Locate the cell with the specified text and output its (x, y) center coordinate. 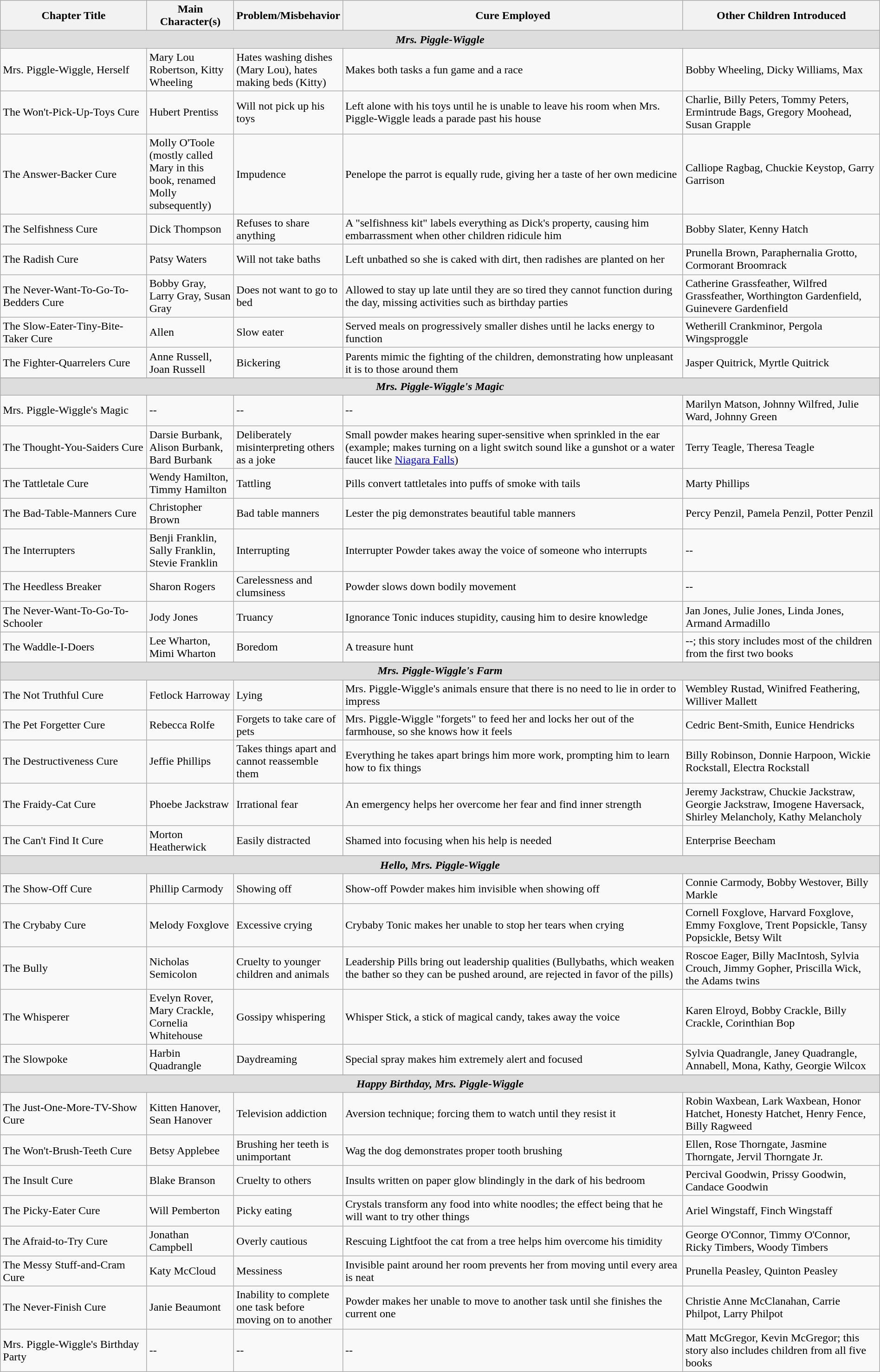
Sharon Rogers (190, 587)
Makes both tasks a fun game and a race (512, 70)
The Interrupters (73, 550)
Left alone with his toys until he is unable to leave his room when Mrs. Piggle-Wiggle leads a parade past his house (512, 112)
Evelyn Rover, Mary Crackle, Cornelia Whitehouse (190, 1017)
Mrs. Piggle-Wiggle (440, 39)
Special spray makes him extremely alert and focused (512, 1060)
Chapter Title (73, 16)
--; this story includes most of the children from the first two books (781, 647)
Melody Foxglove (190, 925)
Deliberately misinterpreting others as a joke (289, 447)
Bobby Gray, Larry Gray, Susan Gray (190, 296)
Powder slows down bodily movement (512, 587)
The Answer-Backer Cure (73, 174)
Mrs. Piggle-Wiggle, Herself (73, 70)
The Crybaby Cure (73, 925)
Shamed into focusing when his help is needed (512, 840)
Will not take baths (289, 259)
Cedric Bent-Smith, Eunice Hendricks (781, 725)
Slow eater (289, 332)
The Slow-Eater-Tiny-Bite-Taker Cure (73, 332)
Rebecca Rolfe (190, 725)
Marty Phillips (781, 484)
Mrs. Piggle-Wiggle's Farm (440, 671)
Ellen, Rose Thorngate, Jasmine Thorngate, Jervil Thorngate Jr. (781, 1151)
The Destructiveness Cure (73, 761)
Katy McCloud (190, 1271)
Jonathan Campbell (190, 1241)
Interrupter Powder takes away the voice of someone who interrupts (512, 550)
Pills convert tattletales into puffs of smoke with tails (512, 484)
Connie Carmody, Bobby Westover, Billy Markle (781, 889)
Percival Goodwin, Prissy Goodwin, Candace Goodwin (781, 1180)
Dick Thompson (190, 229)
A "selfishness kit" labels everything as Dick's property, causing him embarrassment when other children ridicule him (512, 229)
Betsy Applebee (190, 1151)
Phoebe Jackstraw (190, 804)
The Pet Forgetter Cure (73, 725)
Harbin Quadrangle (190, 1060)
Show-off Powder makes him invisible when showing off (512, 889)
Lee Wharton, Mimi Wharton (190, 647)
Truancy (289, 617)
The Messy Stuff-and-Cram Cure (73, 1271)
The Afraid-to-Try Cure (73, 1241)
Problem/Misbehavior (289, 16)
The Not Truthful Cure (73, 695)
Tattling (289, 484)
Patsy Waters (190, 259)
Daydreaming (289, 1060)
Excessive crying (289, 925)
Allen (190, 332)
Television addiction (289, 1114)
Wembley Rustad, Winifred Feathering, Williver Mallett (781, 695)
Parents mimic the fighting of the children, demonstrating how unpleasant it is to those around them (512, 362)
Bickering (289, 362)
Irrational fear (289, 804)
Picky eating (289, 1211)
The Insult Cure (73, 1180)
Mrs. Piggle-Wiggle's Birthday Party (73, 1350)
Crystals transform any food into white noodles; the effect being that he will want to try other things (512, 1211)
Bad table manners (289, 514)
Christopher Brown (190, 514)
Sylvia Quadrangle, Janey Quadrangle, Annabell, Mona, Kathy, Georgie Wilcox (781, 1060)
Hates washing dishes (Mary Lou), hates making beds (Kitty) (289, 70)
Will not pick up his toys (289, 112)
The Won't-Brush-Teeth Cure (73, 1151)
Penelope the parrot is equally rude, giving her a taste of her own medicine (512, 174)
Wag the dog demonstrates proper tooth brushing (512, 1151)
The Picky-Eater Cure (73, 1211)
The Radish Cure (73, 259)
George O'Connor, Timmy O'Connor, Ricky Timbers, Woody Timbers (781, 1241)
The Just-One-More-TV-Show Cure (73, 1114)
Main Character(s) (190, 16)
Calliope Ragbag, Chuckie Keystop, Garry Garrison (781, 174)
Forgets to take care of pets (289, 725)
Robin Waxbean, Lark Waxbean, Honor Hatchet, Honesty Hatchet, Henry Fence, Billy Ragweed (781, 1114)
The Whisperer (73, 1017)
Nicholas Semicolon (190, 968)
Marilyn Matson, Johnny Wilfred, Julie Ward, Johnny Green (781, 410)
Billy Robinson, Donnie Harpoon, Wickie Rockstall, Electra Rockstall (781, 761)
The Won't-Pick-Up-Toys Cure (73, 112)
Mrs. Piggle-Wiggle "forgets" to feed her and locks her out of the farmhouse, so she knows how it feels (512, 725)
Messiness (289, 1271)
The Fraidy-Cat Cure (73, 804)
Everything he takes apart brings him more work, prompting him to learn how to fix things (512, 761)
Invisible paint around her room prevents her from moving until every area is neat (512, 1271)
Ignorance Tonic induces stupidity, causing him to desire knowledge (512, 617)
The Heedless Breaker (73, 587)
Rescuing Lightfoot the cat from a tree helps him overcome his timidity (512, 1241)
Crybaby Tonic makes her unable to stop her tears when crying (512, 925)
The Selfishness Cure (73, 229)
Left unbathed so she is caked with dirt, then radishes are planted on her (512, 259)
Boredom (289, 647)
Cruelty to younger children and animals (289, 968)
The Never-Want-To-Go-To-Schooler (73, 617)
The Thought-You-Saiders Cure (73, 447)
Cornell Foxglove, Harvard Foxglove, Emmy Foxglove, Trent Popsickle, Tansy Popsickle, Betsy Wilt (781, 925)
Jasper Quitrick, Myrtle Quitrick (781, 362)
The Can't Find It Cure (73, 840)
The Bad-Table-Manners Cure (73, 514)
Impudence (289, 174)
The Fighter-Quarrelers Cure (73, 362)
Takes things apart and cannot reassemble them (289, 761)
Bobby Slater, Kenny Hatch (781, 229)
Mrs. Piggle-Wiggle's animals ensure that there is no need to lie in order to impress (512, 695)
Happy Birthday, Mrs. Piggle-Wiggle (440, 1084)
The Waddle-I-Doers (73, 647)
Darsie Burbank, Alison Burbank, Bard Burbank (190, 447)
Will Pemberton (190, 1211)
Jeffie Phillips (190, 761)
Molly O'Toole (mostly called Mary in this book, renamed Molly subsequently) (190, 174)
Lester the pig demonstrates beautiful table manners (512, 514)
Catherine Grassfeather, Wilfred Grassfeather, Worthington Gardenfield, Guinevere Gardenfield (781, 296)
Insults written on paper glow blindingly in the dark of his bedroom (512, 1180)
Cure Employed (512, 16)
Easily distracted (289, 840)
Served meals on progressively smaller dishes until he lacks energy to function (512, 332)
Overly cautious (289, 1241)
Cruelty to others (289, 1180)
Gossipy whispering (289, 1017)
Carelessness and clumsiness (289, 587)
Karen Elroyd, Bobby Crackle, Billy Crackle, Corinthian Bop (781, 1017)
Bobby Wheeling, Dicky Williams, Max (781, 70)
Other Children Introduced (781, 16)
The Slowpoke (73, 1060)
Matt McGregor, Kevin McGregor; this story also includes children from all five books (781, 1350)
Refuses to share anything (289, 229)
Inability to complete one task before moving on to another (289, 1307)
Showing off (289, 889)
Fetlock Harroway (190, 695)
Lying (289, 695)
The Never-Want-To-Go-To-Bedders Cure (73, 296)
Christie Anne McClanahan, Carrie Philpot, Larry Philpot (781, 1307)
Janie Beaumont (190, 1307)
Blake Branson (190, 1180)
Morton Heatherwick (190, 840)
Ariel Wingstaff, Finch Wingstaff (781, 1211)
Enterprise Beecham (781, 840)
Jeremy Jackstraw, Chuckie Jackstraw, Georgie Jackstraw, Imogene Haversack, Shirley Melancholy, Kathy Melancholy (781, 804)
Interrupting (289, 550)
Percy Penzil, Pamela Penzil, Potter Penzil (781, 514)
Hello, Mrs. Piggle-Wiggle (440, 865)
Roscoe Eager, Billy MacIntosh, Sylvia Crouch, Jimmy Gopher, Priscilla Wick, the Adams twins (781, 968)
Mary Lou Robertson, Kitty Wheeling (190, 70)
Charlie, Billy Peters, Tommy Peters, Ermintrude Bags, Gregory Moohead, Susan Grapple (781, 112)
The Show-Off Cure (73, 889)
An emergency helps her overcome her fear and find inner strength (512, 804)
Anne Russell, Joan Russell (190, 362)
The Bully (73, 968)
Jan Jones, Julie Jones, Linda Jones, Armand Armadillo (781, 617)
Wetherill Crankminor, Pergola Wingsproggle (781, 332)
Terry Teagle, Theresa Teagle (781, 447)
Wendy Hamilton, Timmy Hamilton (190, 484)
Aversion technique; forcing them to watch until they resist it (512, 1114)
Prunella Peasley, Quinton Peasley (781, 1271)
Jody Jones (190, 617)
The Tattletale Cure (73, 484)
Benji Franklin, Sally Franklin, Stevie Franklin (190, 550)
Kitten Hanover, Sean Hanover (190, 1114)
Hubert Prentiss (190, 112)
A treasure hunt (512, 647)
Powder makes her unable to move to another task until she finishes the current one (512, 1307)
Whisper Stick, a stick of magical candy, takes away the voice (512, 1017)
Does not want to go to bed (289, 296)
Allowed to stay up late until they are so tired they cannot function during the day, missing activities such as birthday parties (512, 296)
The Never-Finish Cure (73, 1307)
Brushing her teeth is unimportant (289, 1151)
Phillip Carmody (190, 889)
Prunella Brown, Paraphernalia Grotto, Cormorant Broomrack (781, 259)
